Return [X, Y] of the center of cell containing provided text 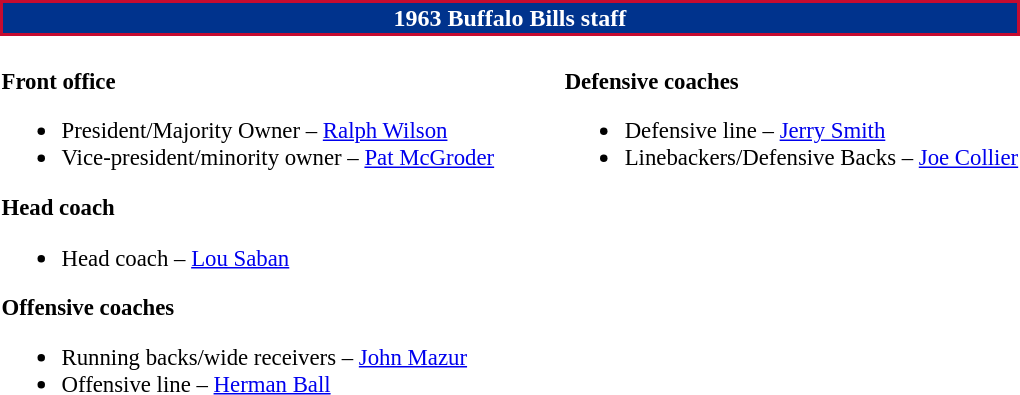
1963 Buffalo Bills staff [510, 18]
